Find where the given text appears and provide that cell's center as [X, Y] coordinate. 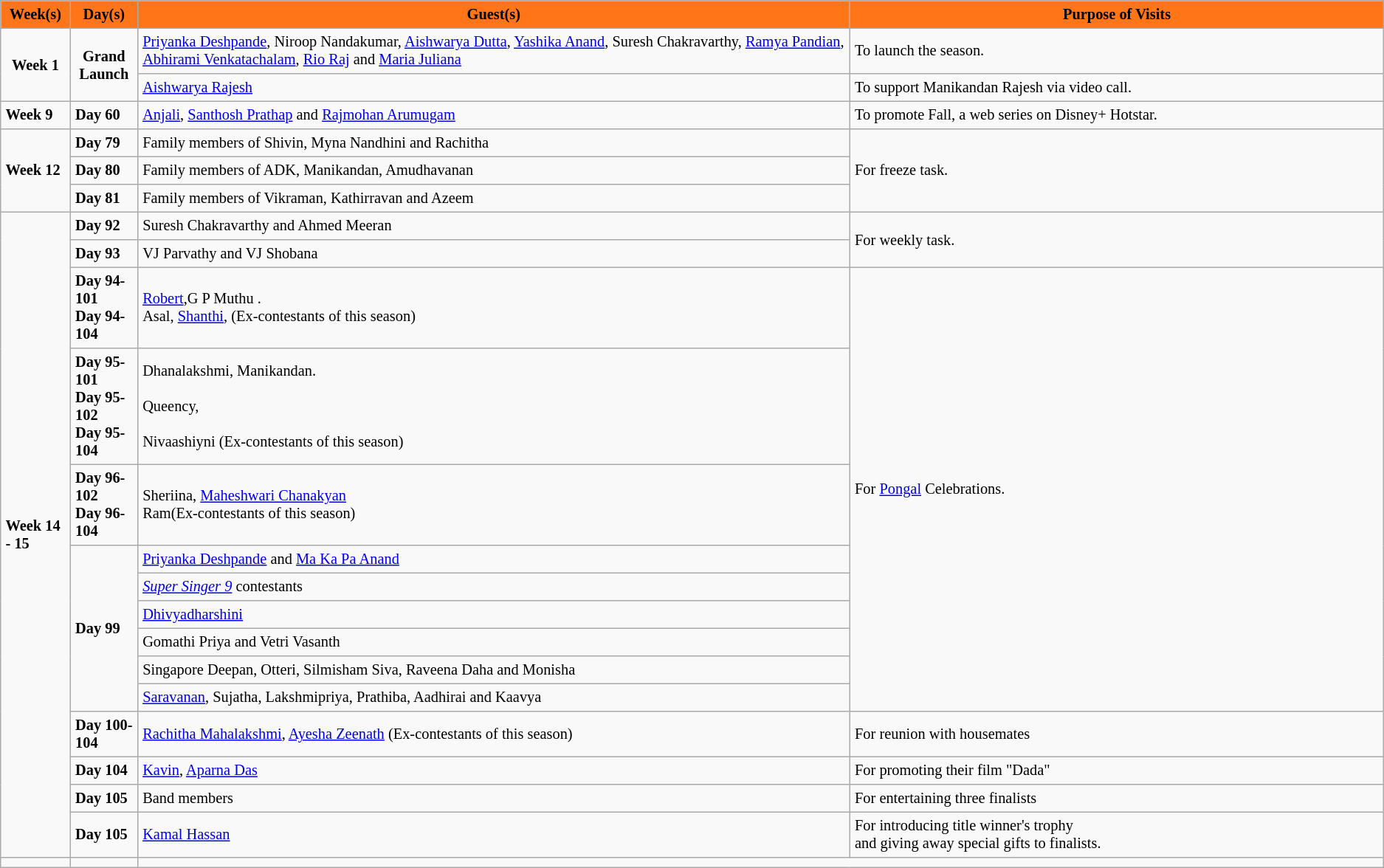
Priyanka Deshpande and Ma Ka Pa Anand [493, 559]
For entertaining three finalists [1117, 798]
Week 14 - 15 [35, 534]
Day 104 [103, 771]
Day 93 [103, 253]
Day 60 [103, 115]
Aishwarya Rajesh [493, 87]
Day 96-102Day 96-104 [103, 505]
Gomathi Priya and Vetri Vasanth [493, 642]
Day 79 [103, 142]
For freeze task. [1117, 170]
Week 12 [35, 170]
Week 1 [35, 65]
Kavin, Aparna Das [493, 771]
Band members [493, 798]
To promote Fall, a web series on Disney+ Hotstar. [1117, 115]
Day 95-101Day 95-102Day 95-104 [103, 406]
Day 94-101Day 94-104 [103, 308]
Family members of Shivin, Myna Nandhini and Rachitha [493, 142]
Rachitha Mahalakshmi, Ayesha Zeenath (Ex-contestants of this season) [493, 734]
For Pongal Celebrations. [1117, 489]
For introducing title winner's trophy and giving away special gifts to finalists. [1117, 835]
Grand Launch [103, 65]
Day 100-104 [103, 734]
Family members of ADK, Manikandan, Amudhavanan [493, 170]
Robert,G P Muthu .Asal, Shanthi, (Ex-contestants of this season) [493, 308]
VJ Parvathy and VJ Shobana [493, 253]
Saravanan, Sujatha, Lakshmipriya, Prathiba, Aadhirai and Kaavya [493, 697]
Day 99 [103, 627]
To launch the season. [1117, 51]
Singapore Deepan, Otteri, Silmisham Siva, Raveena Daha and Monisha [493, 669]
Dhanalakshmi, Manikandan. Queency, Nivaashiyni (Ex-contestants of this season) [493, 406]
Day 81 [103, 198]
Dhivyadharshini [493, 614]
For promoting their film "Dada" [1117, 771]
Family members of Vikraman, Kathirravan and Azeem [493, 198]
Week(s) [35, 14]
Day 92 [103, 226]
Day(s) [103, 14]
Guest(s) [493, 14]
Suresh Chakravarthy and Ahmed Meeran [493, 226]
Kamal Hassan [493, 835]
For weekly task. [1117, 239]
For reunion with housemates [1117, 734]
Day 80 [103, 170]
Week 9 [35, 115]
To support Manikandan Rajesh via video call. [1117, 87]
Purpose of Visits [1117, 14]
Sheriina, Maheshwari Chanakyan Ram(Ex-contestants of this season) [493, 505]
Super Singer 9 contestants [493, 587]
Anjali, Santhosh Prathap and Rajmohan Arumugam [493, 115]
